From the cell containing the given text, extract its center point as [X, Y] coordinate. 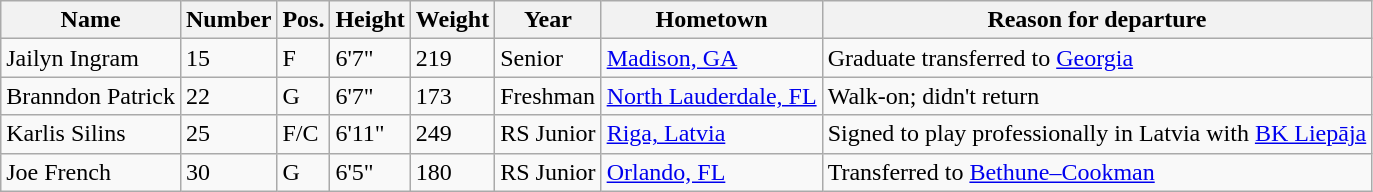
6'5" [370, 172]
Weight [452, 20]
6'11" [370, 134]
Name [91, 20]
Jailyn Ingram [91, 58]
Pos. [304, 20]
249 [452, 134]
Graduate transferred to Georgia [1097, 58]
22 [228, 96]
Height [370, 20]
Joe French [91, 172]
North Lauderdale, FL [712, 96]
25 [228, 134]
F/C [304, 134]
Reason for departure [1097, 20]
Riga, Latvia [712, 134]
Senior [548, 58]
173 [452, 96]
Freshman [548, 96]
F [304, 58]
219 [452, 58]
Karlis Silins [91, 134]
30 [228, 172]
Branndon Patrick [91, 96]
Signed to play professionally in Latvia with BK Liepāja [1097, 134]
180 [452, 172]
Year [548, 20]
15 [228, 58]
Orlando, FL [712, 172]
Transferred to Bethune–Cookman [1097, 172]
Hometown [712, 20]
Madison, GA [712, 58]
Number [228, 20]
Walk-on; didn't return [1097, 96]
